Return the (X, Y) coordinate for the center point of the cell that contains the specified text.  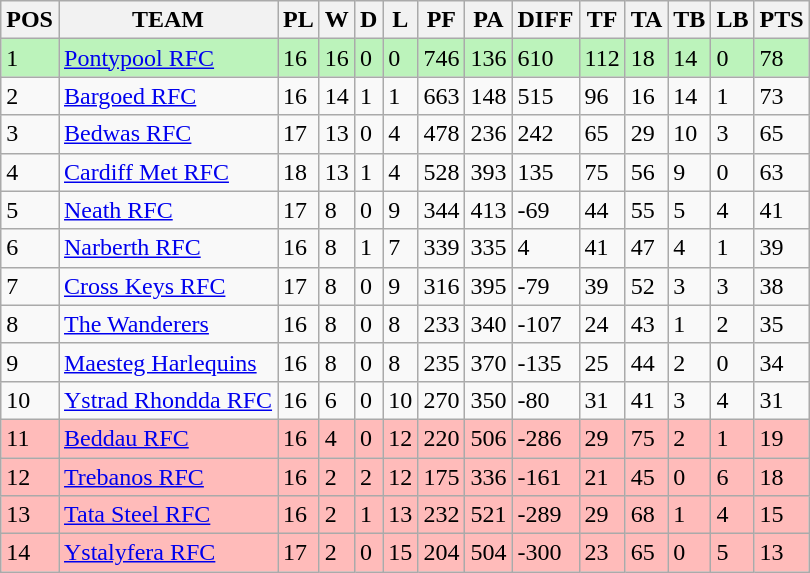
Bargoed RFC (168, 96)
663 (442, 96)
Pontypool RFC (168, 58)
-80 (546, 400)
413 (488, 210)
336 (488, 477)
Trebanos RFC (168, 477)
-289 (546, 515)
528 (442, 172)
Beddau RFC (168, 438)
521 (488, 515)
395 (488, 286)
506 (488, 438)
52 (646, 286)
25 (602, 362)
746 (442, 58)
11 (30, 438)
47 (646, 248)
73 (782, 96)
335 (488, 248)
242 (546, 134)
Ystrad Rhondda RFC (168, 400)
Tata Steel RFC (168, 515)
350 (488, 400)
-69 (546, 210)
316 (442, 286)
Bedwas RFC (168, 134)
PA (488, 20)
D (368, 20)
204 (442, 553)
TEAM (168, 20)
55 (646, 210)
PL (299, 20)
34 (782, 362)
-107 (546, 324)
339 (442, 248)
35 (782, 324)
TF (602, 20)
PF (442, 20)
112 (602, 58)
19 (782, 438)
96 (602, 96)
-286 (546, 438)
L (400, 20)
-135 (546, 362)
220 (442, 438)
78 (782, 58)
The Wanderers (168, 324)
PTS (782, 20)
344 (442, 210)
TA (646, 20)
504 (488, 553)
610 (546, 58)
233 (442, 324)
Cross Keys RFC (168, 286)
LB (732, 20)
Narberth RFC (168, 248)
24 (602, 324)
148 (488, 96)
-300 (546, 553)
56 (646, 172)
21 (602, 477)
236 (488, 134)
45 (646, 477)
235 (442, 362)
478 (442, 134)
515 (546, 96)
Ystalyfera RFC (168, 553)
TB (690, 20)
63 (782, 172)
136 (488, 58)
-161 (546, 477)
393 (488, 172)
Neath RFC (168, 210)
270 (442, 400)
340 (488, 324)
W (336, 20)
DIFF (546, 20)
Maesteg Harlequins (168, 362)
38 (782, 286)
POS (30, 20)
68 (646, 515)
370 (488, 362)
175 (442, 477)
23 (602, 553)
Cardiff Met RFC (168, 172)
232 (442, 515)
135 (546, 172)
43 (646, 324)
-79 (546, 286)
